Find where the given text appears and provide that cell's center as [X, Y] coordinate. 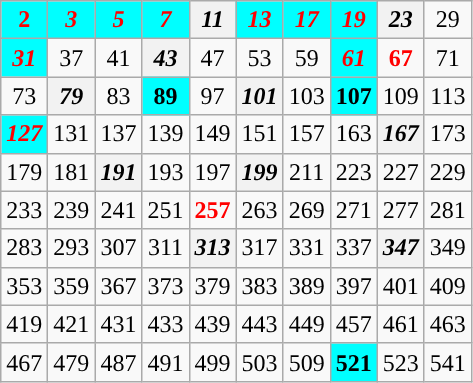
29 [448, 20]
137 [118, 134]
491 [166, 362]
523 [400, 362]
263 [260, 210]
197 [212, 172]
379 [212, 286]
67 [400, 58]
463 [448, 324]
227 [400, 172]
31 [24, 58]
11 [212, 20]
23 [400, 20]
113 [448, 96]
89 [166, 96]
199 [260, 172]
337 [354, 248]
61 [354, 58]
313 [212, 248]
5 [118, 20]
193 [166, 172]
157 [306, 134]
383 [260, 286]
149 [212, 134]
269 [306, 210]
431 [118, 324]
41 [118, 58]
349 [448, 248]
307 [118, 248]
181 [72, 172]
151 [260, 134]
331 [306, 248]
419 [24, 324]
257 [212, 210]
71 [448, 58]
347 [400, 248]
439 [212, 324]
19 [354, 20]
389 [306, 286]
167 [400, 134]
397 [354, 286]
223 [354, 172]
173 [448, 134]
179 [24, 172]
367 [118, 286]
311 [166, 248]
139 [166, 134]
521 [354, 362]
409 [448, 286]
163 [354, 134]
239 [72, 210]
37 [72, 58]
479 [72, 362]
461 [400, 324]
241 [118, 210]
83 [118, 96]
277 [400, 210]
359 [72, 286]
2 [24, 20]
13 [260, 20]
281 [448, 210]
73 [24, 96]
503 [260, 362]
487 [118, 362]
17 [306, 20]
97 [212, 96]
509 [306, 362]
53 [260, 58]
457 [354, 324]
293 [72, 248]
353 [24, 286]
109 [400, 96]
103 [306, 96]
499 [212, 362]
317 [260, 248]
191 [118, 172]
47 [212, 58]
251 [166, 210]
449 [306, 324]
467 [24, 362]
283 [24, 248]
131 [72, 134]
79 [72, 96]
443 [260, 324]
433 [166, 324]
373 [166, 286]
59 [306, 58]
43 [166, 58]
541 [448, 362]
101 [260, 96]
233 [24, 210]
421 [72, 324]
401 [400, 286]
127 [24, 134]
3 [72, 20]
107 [354, 96]
211 [306, 172]
229 [448, 172]
271 [354, 210]
7 [166, 20]
